Extract the [X, Y] coordinate from the center of the cell holding the provided text.  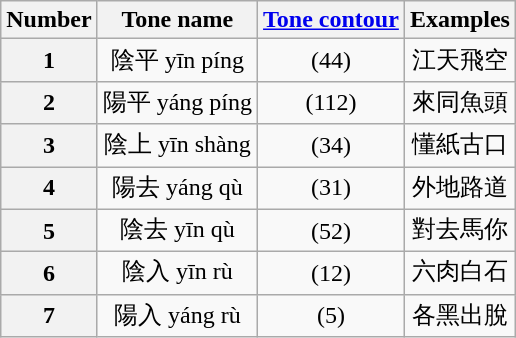
Examples [460, 20]
六肉白石 [460, 274]
懂紙古口 [460, 146]
(52) [332, 230]
Tone name [177, 20]
1 [49, 60]
江天飛空 [460, 60]
Tone contour [332, 20]
對去馬你 [460, 230]
各黑出脫 [460, 316]
陽去 yáng qù [177, 188]
3 [49, 146]
(12) [332, 274]
陰平 yīn píng [177, 60]
陽平 yáng píng [177, 102]
外地路道 [460, 188]
6 [49, 274]
5 [49, 230]
(44) [332, 60]
陰去 yīn qù [177, 230]
4 [49, 188]
2 [49, 102]
Number [49, 20]
(112) [332, 102]
陰上 yīn shàng [177, 146]
(31) [332, 188]
(5) [332, 316]
7 [49, 316]
來同魚頭 [460, 102]
陽入 yáng rù [177, 316]
(34) [332, 146]
陰入 yīn rù [177, 274]
